Return the [x, y] coordinate for the center point of the cell that contains the specified text.  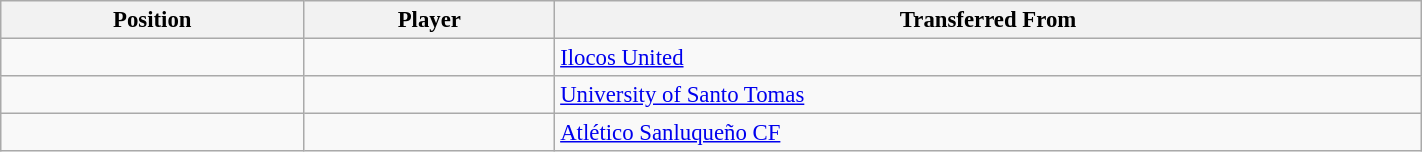
University of Santo Tomas [988, 95]
Atlético Sanluqueño CF [988, 133]
Ilocos United [988, 58]
Position [152, 20]
Transferred From [988, 20]
Player [430, 20]
